Locate the cell with the specified text and output its (x, y) center coordinate. 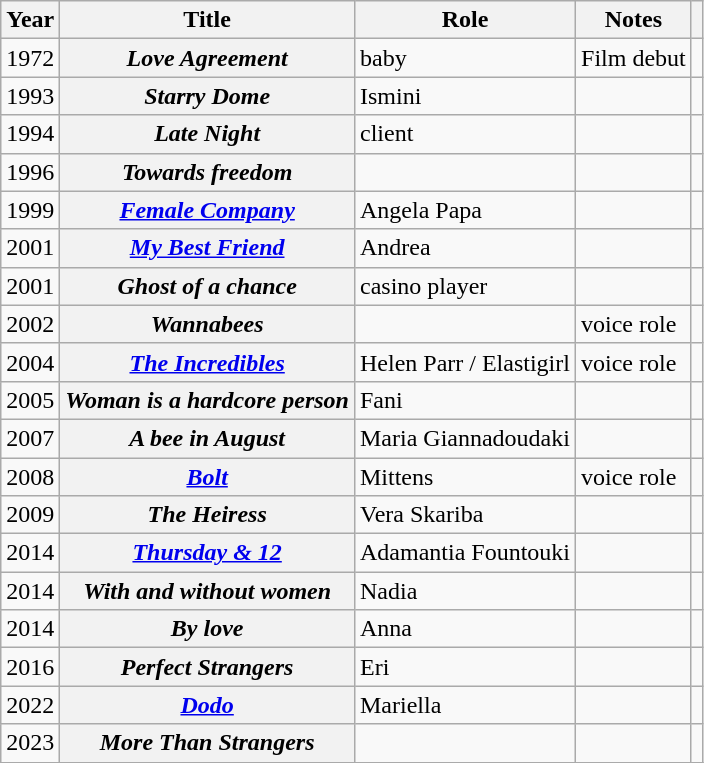
Ghost of a chance (208, 286)
1994 (30, 134)
Notes (634, 20)
1993 (30, 96)
Perfect Strangers (208, 667)
Eri (464, 667)
2023 (30, 743)
Vera Skariba (464, 515)
Role (464, 20)
Andrea (464, 248)
2005 (30, 400)
With and without women (208, 591)
1972 (30, 58)
2002 (30, 324)
Love Agreement (208, 58)
Nadia (464, 591)
My Best Friend (208, 248)
baby (464, 58)
2009 (30, 515)
Late Night (208, 134)
Towards freedom (208, 172)
Angela Papa (464, 210)
2004 (30, 362)
Adamantia Fountouki (464, 553)
Title (208, 20)
Female Company (208, 210)
Thursday & 12 (208, 553)
Wannabees (208, 324)
A bee in August (208, 438)
Ismini (464, 96)
2008 (30, 477)
2022 (30, 705)
The Heiress (208, 515)
2007 (30, 438)
2016 (30, 667)
Mittens (464, 477)
The Incredibles (208, 362)
1996 (30, 172)
Dodo (208, 705)
1999 (30, 210)
Film debut (634, 58)
Helen Parr / Elastigirl (464, 362)
client (464, 134)
Fani (464, 400)
By love (208, 629)
More Than Strangers (208, 743)
casino player (464, 286)
Anna (464, 629)
Mariella (464, 705)
Year (30, 20)
Bolt (208, 477)
Maria Giannadoudaki (464, 438)
Woman is a hardcore person (208, 400)
Starry Dome (208, 96)
